Find where the given text appears and provide that cell's center as [x, y] coordinate. 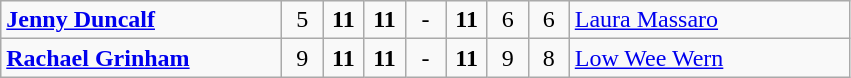
Laura Massaro [710, 20]
8 [548, 58]
Low Wee Wern [710, 58]
Rachael Grinham [142, 58]
Jenny Duncalf [142, 20]
5 [302, 20]
